For the text-containing cell, return its midpoint in (x, y) coordinate format. 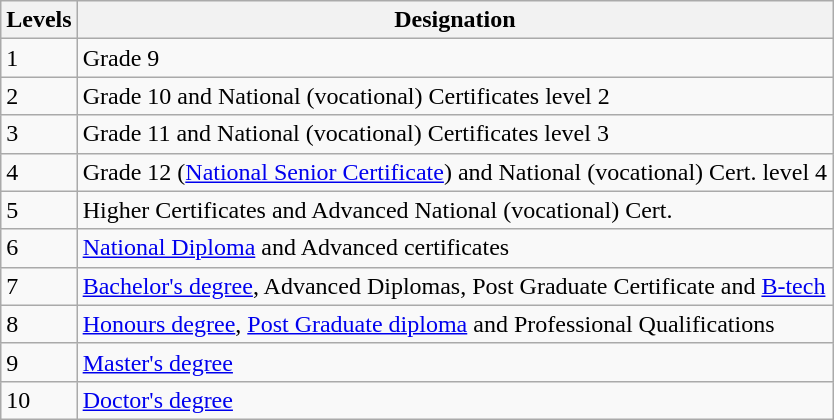
4 (39, 172)
Doctor's degree (454, 400)
Grade 10 and National (vocational) Certificates level 2 (454, 96)
7 (39, 286)
Bachelor's degree, Advanced Diplomas, Post Graduate Certificate and B-tech (454, 286)
Grade 12 (National Senior Certificate) and National (vocational) Cert. level 4 (454, 172)
6 (39, 248)
1 (39, 58)
8 (39, 324)
3 (39, 134)
Grade 9 (454, 58)
Honours degree, Post Graduate diploma and Professional Qualifications (454, 324)
Designation (454, 20)
5 (39, 210)
Master's degree (454, 362)
10 (39, 400)
Levels (39, 20)
National Diploma and Advanced certificates (454, 248)
2 (39, 96)
Grade 11 and National (vocational) Certificates level 3 (454, 134)
9 (39, 362)
Higher Certificates and Advanced National (vocational) Cert. (454, 210)
